Scan for the cell matching the given text and deliver its [X, Y] coordinate at center. 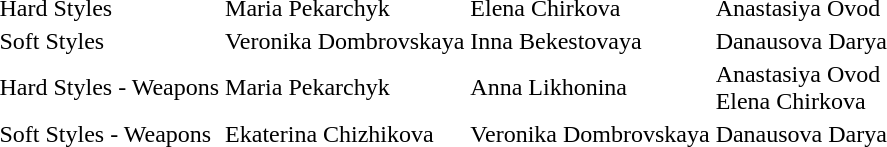
Maria Pekarchyk [345, 88]
Veronika Dombrovskaya [345, 41]
Anna Likhonina [590, 88]
Inna Bekestovaya [590, 41]
